Return the (x, y) coordinate for the center point of the cell that contains the specified text.  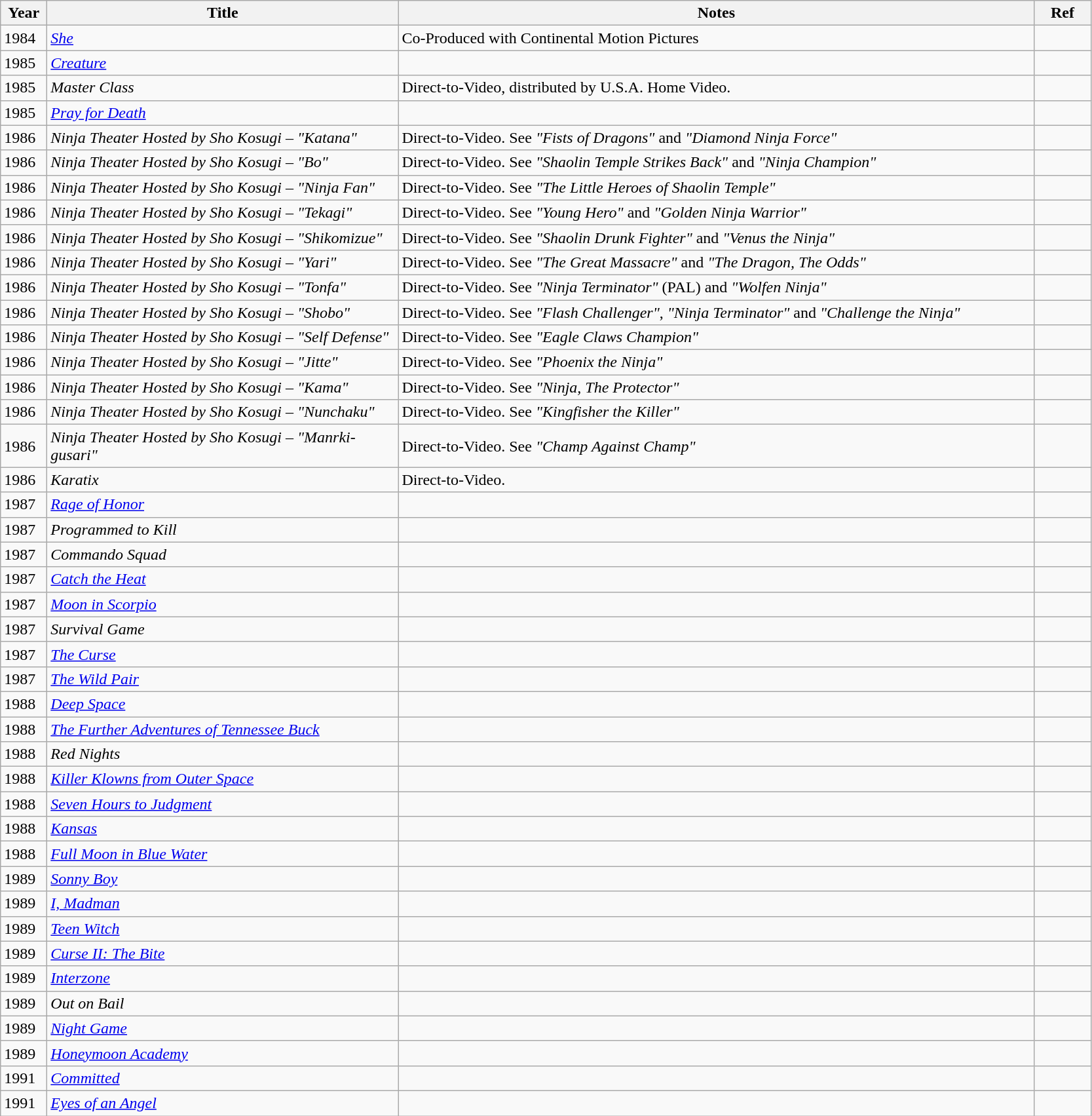
Ninja Theater Hosted by Sho Kosugi – "Tonfa" (223, 287)
Ninja Theater Hosted by Sho Kosugi – "Tekagi" (223, 212)
Co-Produced with Continental Motion Pictures (717, 38)
Full Moon in Blue Water (223, 854)
Deep Space (223, 704)
Ninja Theater Hosted by Sho Kosugi – "Shikomizue" (223, 237)
Direct-to-Video. See "The Little Heroes of Shaolin Temple" (717, 187)
Direct-to-Video. See "Ninja, The Protector" (717, 387)
I, Madman (223, 904)
The Wild Pair (223, 679)
1984 (24, 38)
Title (223, 13)
Direct-to-Video. See "Eagle Claws Champion" (717, 337)
Ninja Theater Hosted by Sho Kosugi – "Jitte" (223, 362)
Ninja Theater Hosted by Sho Kosugi – "Bo" (223, 163)
Direct-to-Video, distributed by U.S.A. Home Video. (717, 88)
Direct-to-Video. See "Shaolin Temple Strikes Back" and "Ninja Champion" (717, 163)
Teen Witch (223, 929)
Curse II: The Bite (223, 953)
Honeymoon Academy (223, 1053)
Karatix (223, 480)
Red Nights (223, 754)
Kansas (223, 829)
Ninja Theater Hosted by Sho Kosugi – "Katana" (223, 138)
Direct-to-Video. (717, 480)
Killer Klowns from Outer Space (223, 779)
Eyes of an Angel (223, 1103)
Interzone (223, 978)
Sonny Boy (223, 879)
The Curse (223, 654)
Direct-to-Video. See "Kingfisher the Killer" (717, 412)
Catch the Heat (223, 579)
Ref (1063, 13)
Night Game (223, 1028)
Ninja Theater Hosted by Sho Kosugi – "Shobo" (223, 313)
Ninja Theater Hosted by Sho Kosugi – "Yari" (223, 262)
Direct-to-Video. See "Phoenix the Ninja" (717, 362)
Ninja Theater Hosted by Sho Kosugi – "Nunchaku" (223, 412)
Survival Game (223, 629)
Pray for Death (223, 113)
Year (24, 13)
Direct-to-Video. See "Champ Against Champ" (717, 446)
Seven Hours to Judgment (223, 804)
Out on Bail (223, 1003)
Ninja Theater Hosted by Sho Kosugi – "Ninja Fan" (223, 187)
Ninja Theater Hosted by Sho Kosugi – "Self Defense" (223, 337)
Direct-to-Video. See "Fists of Dragons" and "Diamond Ninja Force" (717, 138)
Programmed to Kill (223, 529)
Direct-to-Video. See "Shaolin Drunk Fighter" and "Venus the Ninja" (717, 237)
Direct-to-Video. See "Young Hero" and "Golden Ninja Warrior" (717, 212)
The Further Adventures of Tennessee Buck (223, 729)
Creature (223, 63)
Moon in Scorpio (223, 604)
Ninja Theater Hosted by Sho Kosugi – "Manrki-gusari" (223, 446)
Direct-to-Video. See "Ninja Terminator" (PAL) and "Wolfen Ninja" (717, 287)
Rage of Honor (223, 505)
Notes (717, 13)
Ninja Theater Hosted by Sho Kosugi – "Kama" (223, 387)
Direct-to-Video. See "The Great Massacre" and "The Dragon, The Odds" (717, 262)
Committed (223, 1078)
Commando Squad (223, 554)
Direct-to-Video. See "Flash Challenger", "Ninja Terminator" and "Challenge the Ninja" (717, 313)
She (223, 38)
Master Class (223, 88)
